Scan for the cell matching the given text and deliver its [X, Y] coordinate at center. 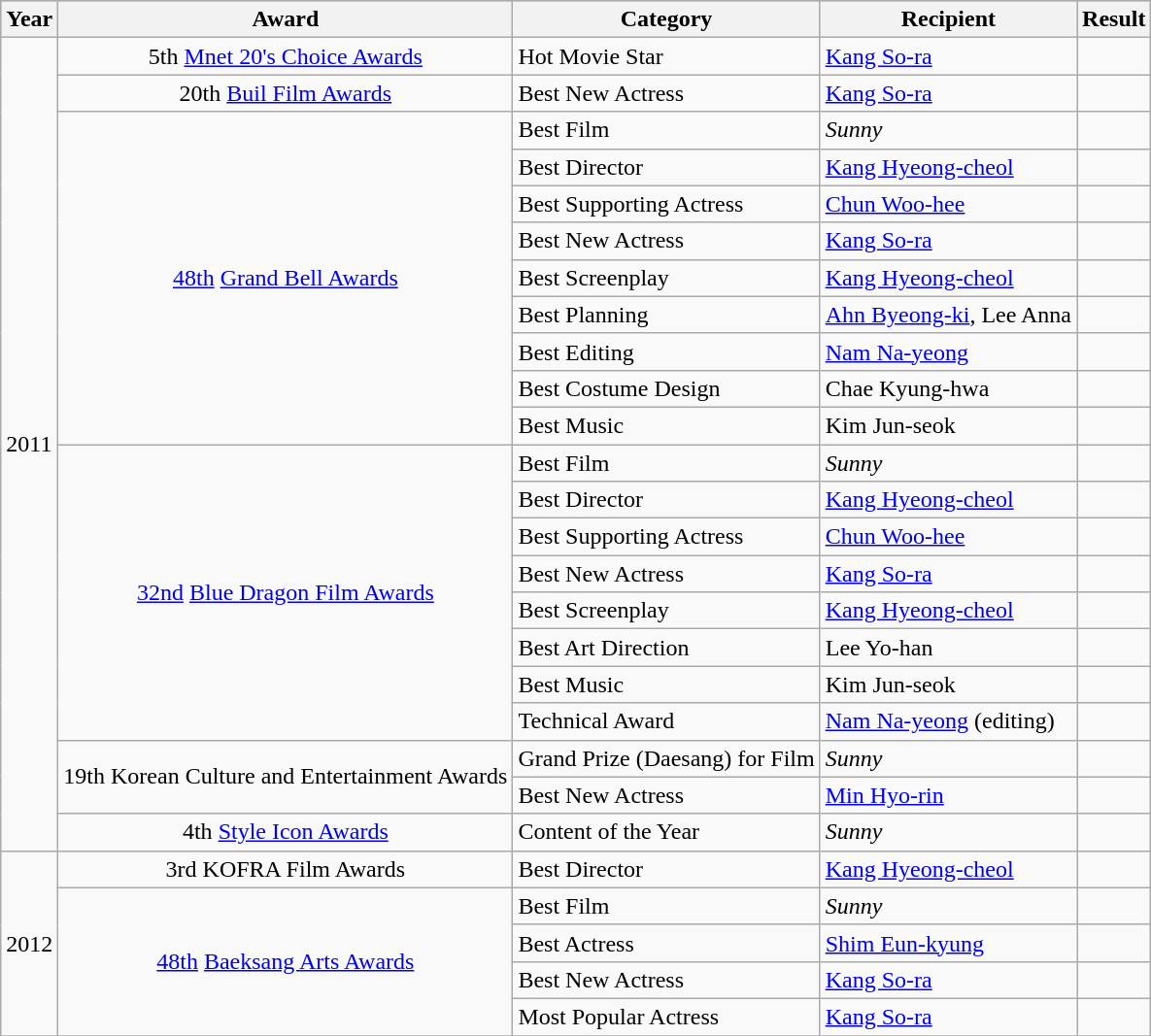
Lee Yo-han [948, 648]
32nd Blue Dragon Film Awards [286, 592]
Result [1114, 19]
Year [29, 19]
Most Popular Actress [666, 1017]
Shim Eun-kyung [948, 943]
Chae Kyung-hwa [948, 388]
Grand Prize (Daesang) for Film [666, 758]
Award [286, 19]
Min Hyo-rin [948, 795]
19th Korean Culture and Entertainment Awards [286, 777]
Nam Na-yeong [948, 351]
Recipient [948, 19]
Category [666, 19]
3rd KOFRA Film Awards [286, 869]
Nam Na-yeong (editing) [948, 721]
Best Planning [666, 315]
Best Art Direction [666, 648]
Hot Movie Star [666, 56]
Best Editing [666, 351]
Content of the Year [666, 832]
2011 [29, 445]
2012 [29, 943]
Best Actress [666, 943]
Technical Award [666, 721]
Best Costume Design [666, 388]
48th Grand Bell Awards [286, 278]
48th Baeksang Arts Awards [286, 961]
4th Style Icon Awards [286, 832]
Ahn Byeong-ki, Lee Anna [948, 315]
20th Buil Film Awards [286, 93]
5th Mnet 20's Choice Awards [286, 56]
